Pinpoint the cell where the given text exists, returning its [x, y] midpoint coordinate. 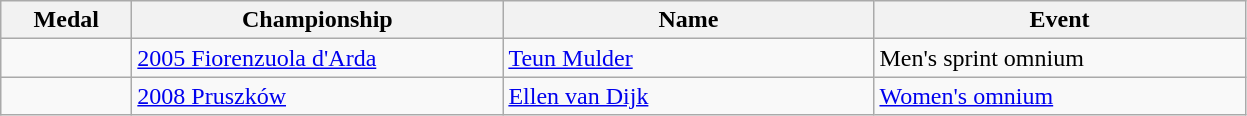
Event [1060, 20]
2005 Fiorenzuola d'Arda [318, 58]
Women's omnium [1060, 96]
2008 Pruszków [318, 96]
Name [688, 20]
Ellen van Dijk [688, 96]
Men's sprint omnium [1060, 58]
Championship [318, 20]
Teun Mulder [688, 58]
Medal [66, 20]
